For the text-containing cell, return its midpoint in [x, y] coordinate format. 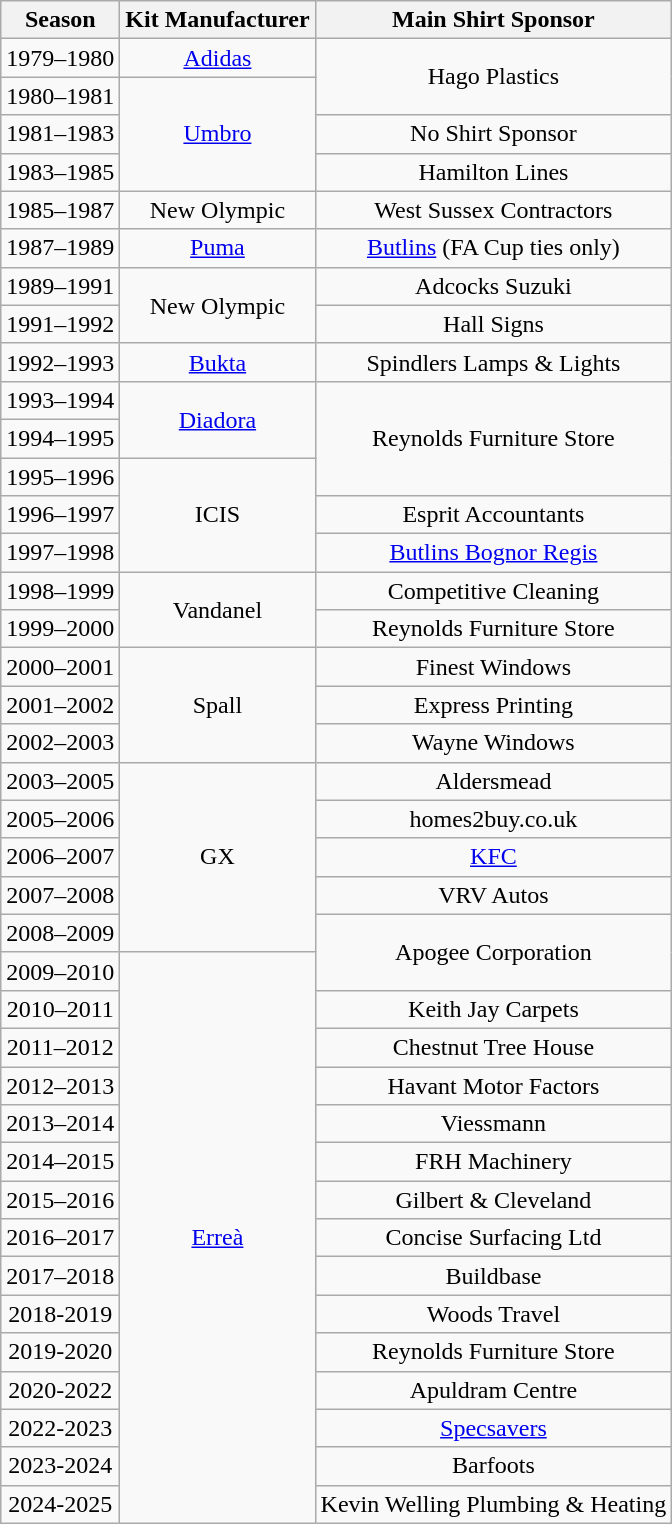
1987–1989 [60, 248]
1997–1998 [60, 553]
2007–2008 [60, 895]
2005–2006 [60, 819]
Kevin Welling Plumbing & Heating [494, 1504]
No Shirt Sponsor [494, 134]
1983–1985 [60, 172]
Gilbert & Cleveland [494, 1200]
Butlins Bognor Regis [494, 553]
FRH Machinery [494, 1162]
Wayne Windows [494, 743]
2010–2011 [60, 1009]
2006–2007 [60, 857]
GX [218, 857]
Hamilton Lines [494, 172]
Erreà [218, 1238]
Express Printing [494, 705]
Specsavers [494, 1428]
Viessmann [494, 1124]
West Sussex Contractors [494, 210]
Spindlers Lamps & Lights [494, 362]
2022-2023 [60, 1428]
1981–1983 [60, 134]
Buildbase [494, 1276]
1999–2000 [60, 629]
Adcocks Suzuki [494, 286]
2011–2012 [60, 1047]
2017–2018 [60, 1276]
Vandanel [218, 610]
2012–2013 [60, 1085]
homes2buy.co.uk [494, 819]
1996–1997 [60, 515]
Woods Travel [494, 1314]
Barfoots [494, 1466]
Diadora [218, 419]
KFC [494, 857]
Hago Plastics [494, 77]
Aldersmead [494, 781]
VRV Autos [494, 895]
Bukta [218, 362]
Keith Jay Carpets [494, 1009]
2015–2016 [60, 1200]
1998–1999 [60, 591]
2009–2010 [60, 971]
2018-2019 [60, 1314]
Butlins (FA Cup ties only) [494, 248]
Kit Manufacturer [218, 20]
2002–2003 [60, 743]
1994–1995 [60, 438]
Main Shirt Sponsor [494, 20]
1985–1987 [60, 210]
Spall [218, 705]
1993–1994 [60, 400]
Esprit Accountants [494, 515]
Havant Motor Factors [494, 1085]
ICIS [218, 515]
Apuldram Centre [494, 1390]
Chestnut Tree House [494, 1047]
1995–1996 [60, 477]
Concise Surfacing Ltd [494, 1238]
2016–2017 [60, 1238]
1979–1980 [60, 58]
2008–2009 [60, 933]
2024-2025 [60, 1504]
1992–1993 [60, 362]
2014–2015 [60, 1162]
Puma [218, 248]
1989–1991 [60, 286]
1980–1981 [60, 96]
Competitive Cleaning [494, 591]
Season [60, 20]
Hall Signs [494, 324]
2019-2020 [60, 1352]
Adidas [218, 58]
Umbro [218, 134]
Finest Windows [494, 667]
2001–2002 [60, 705]
2003–2005 [60, 781]
1991–1992 [60, 324]
2013–2014 [60, 1124]
Apogee Corporation [494, 952]
2023-2024 [60, 1466]
2000–2001 [60, 667]
2020-2022 [60, 1390]
